Locate the cell with the specified text and output its (X, Y) center coordinate. 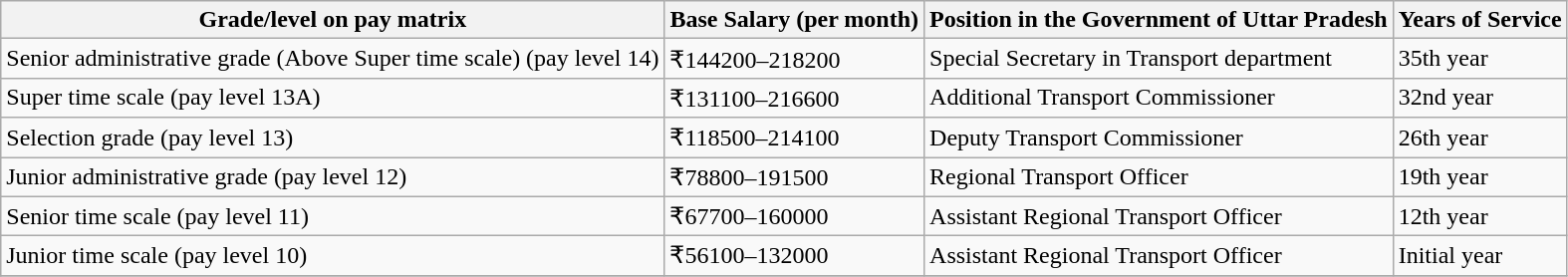
Senior administrative grade (Above Super time scale) (pay level 14) (333, 59)
Grade/level on pay matrix (333, 20)
32nd year (1480, 98)
12th year (1480, 216)
₹144200–218200 (795, 59)
Special Secretary in Transport department (1160, 59)
26th year (1480, 138)
Junior time scale (pay level 10) (333, 256)
Base Salary (per month) (795, 20)
₹67700–160000 (795, 216)
Regional Transport Officer (1160, 177)
₹78800–191500 (795, 177)
Selection grade (pay level 13) (333, 138)
35th year (1480, 59)
Initial year (1480, 256)
Super time scale (pay level 13A) (333, 98)
Position in the Government of Uttar Pradesh (1160, 20)
Senior time scale (pay level 11) (333, 216)
Junior administrative grade (pay level 12) (333, 177)
Additional Transport Commissioner (1160, 98)
₹118500–214100 (795, 138)
Deputy Transport Commissioner (1160, 138)
19th year (1480, 177)
₹131100–216600 (795, 98)
₹56100–132000 (795, 256)
Years of Service (1480, 20)
